Search for the cell housing the specified text and yield its (x, y) center coordinate. 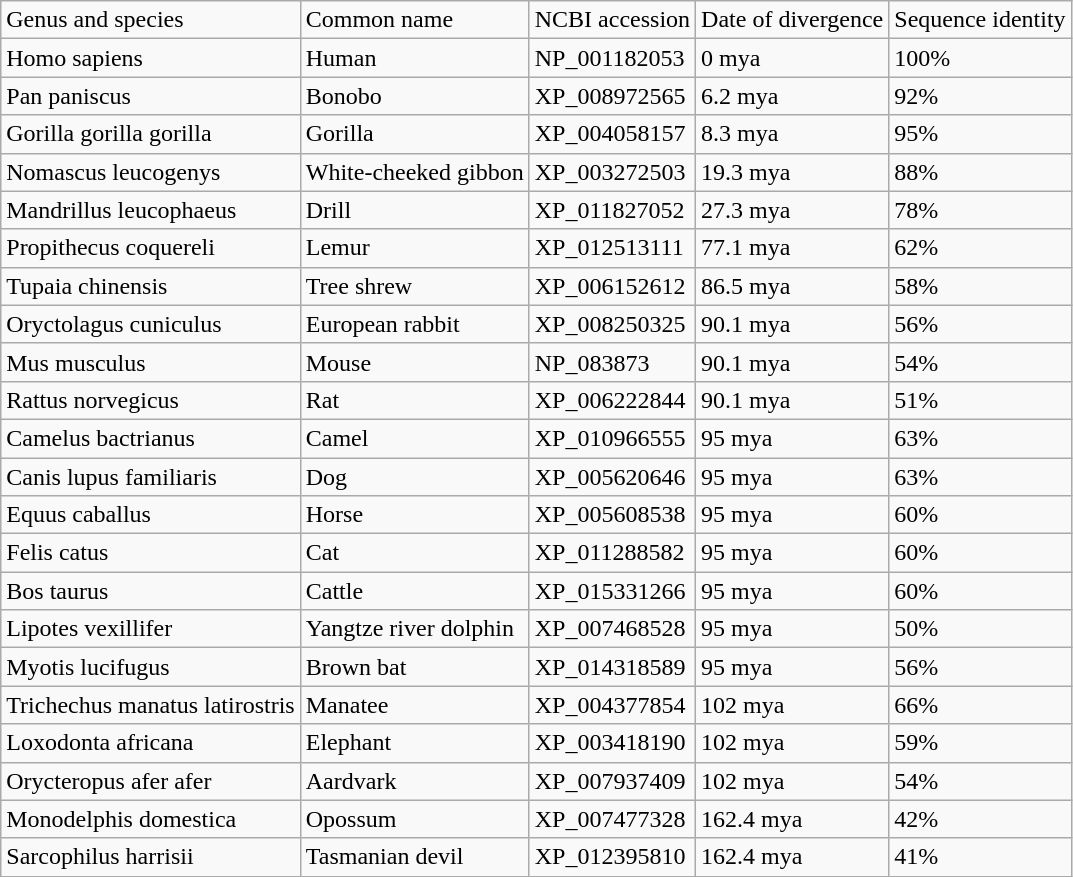
Propithecus coquereli (150, 248)
Lemur (414, 248)
Lipotes vexillifer (150, 629)
XP_004058157 (612, 134)
92% (980, 96)
0 mya (792, 58)
62% (980, 248)
White-cheeked gibbon (414, 172)
XP_014318589 (612, 667)
XP_007477328 (612, 819)
Felis catus (150, 553)
50% (980, 629)
Rattus norvegicus (150, 400)
European rabbit (414, 324)
XP_011827052 (612, 210)
Oryctolagus cuniculus (150, 324)
XP_010966555 (612, 438)
Myotis lucifugus (150, 667)
XP_007937409 (612, 781)
Gorilla (414, 134)
Aardvark (414, 781)
41% (980, 857)
42% (980, 819)
Sarcophilus harrisii (150, 857)
Dog (414, 477)
8.3 mya (792, 134)
Canis lupus familiaris (150, 477)
Tupaia chinensis (150, 286)
Yangtze river dolphin (414, 629)
Mus musculus (150, 362)
Mouse (414, 362)
Genus and species (150, 20)
NP_083873 (612, 362)
Common name (414, 20)
Elephant (414, 743)
Brown bat (414, 667)
Homo sapiens (150, 58)
6.2 mya (792, 96)
XP_011288582 (612, 553)
Opossum (414, 819)
Drill (414, 210)
Loxodonta africana (150, 743)
Gorilla gorilla gorilla (150, 134)
Human (414, 58)
Tasmanian devil (414, 857)
XP_012395810 (612, 857)
Sequence identity (980, 20)
58% (980, 286)
XP_003418190 (612, 743)
Bonobo (414, 96)
Nomascus leucogenys (150, 172)
Equus caballus (150, 515)
XP_003272503 (612, 172)
XP_008972565 (612, 96)
XP_004377854 (612, 705)
XP_008250325 (612, 324)
86.5 mya (792, 286)
78% (980, 210)
Rat (414, 400)
59% (980, 743)
XP_006152612 (612, 286)
NCBI accession (612, 20)
88% (980, 172)
XP_007468528 (612, 629)
Orycteropus afer afer (150, 781)
Bos taurus (150, 591)
100% (980, 58)
77.1 mya (792, 248)
Camelus bactrianus (150, 438)
Cat (414, 553)
19.3 mya (792, 172)
Trichechus manatus latirostris (150, 705)
Horse (414, 515)
51% (980, 400)
XP_005608538 (612, 515)
66% (980, 705)
Pan paniscus (150, 96)
XP_005620646 (612, 477)
Tree shrew (414, 286)
Manatee (414, 705)
95% (980, 134)
Mandrillus leucophaeus (150, 210)
27.3 mya (792, 210)
Date of divergence (792, 20)
Monodelphis domestica (150, 819)
Camel (414, 438)
NP_001182053 (612, 58)
Cattle (414, 591)
XP_015331266 (612, 591)
XP_006222844 (612, 400)
XP_012513111 (612, 248)
